Scan for the cell matching the given text and deliver its (x, y) coordinate at center. 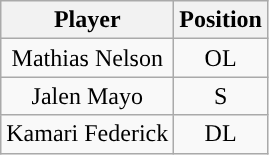
Kamari Federick (88, 134)
Position (221, 20)
OL (221, 58)
Mathias Nelson (88, 58)
Jalen Mayo (88, 96)
S (221, 96)
DL (221, 134)
Player (88, 20)
